Capture the cell that displays the provided text and extract its [X, Y] central coordinate. 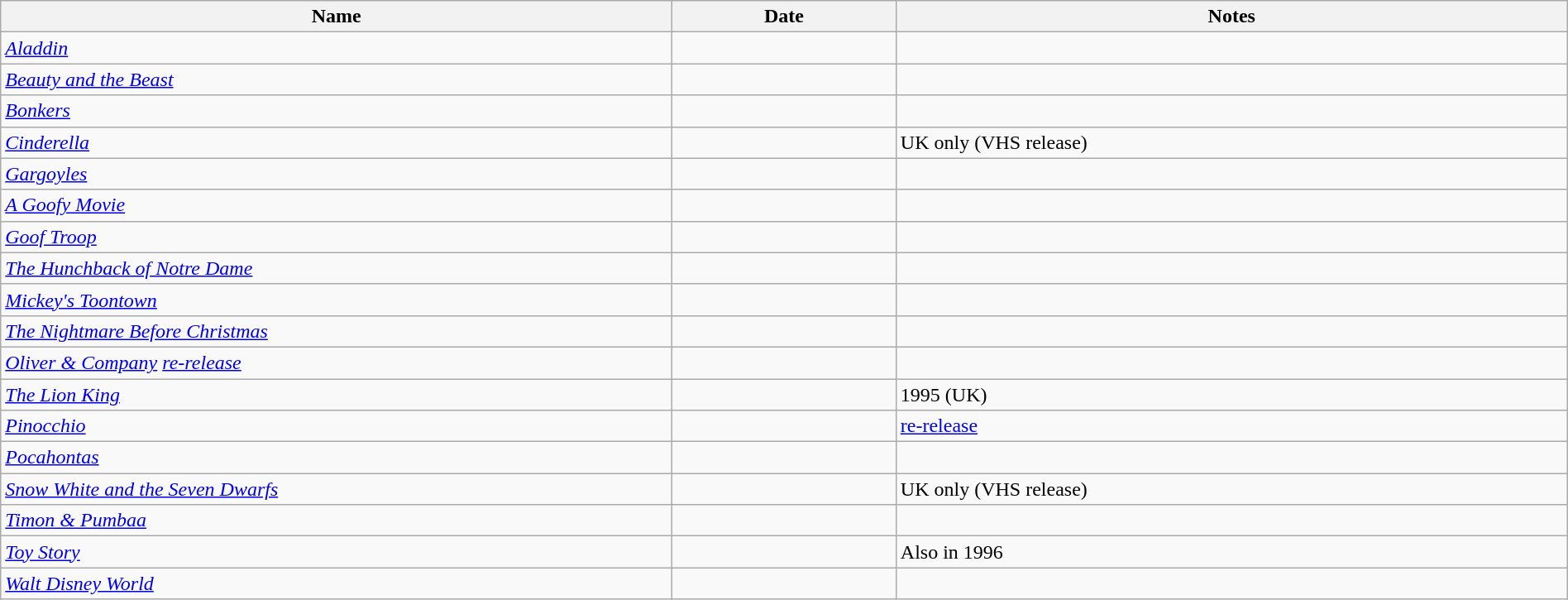
Also in 1996 [1231, 552]
Aladdin [337, 48]
Snow White and the Seven Dwarfs [337, 489]
The Hunchback of Notre Dame [337, 268]
The Nightmare Before Christmas [337, 331]
Walt Disney World [337, 583]
Beauty and the Beast [337, 79]
Gargoyles [337, 174]
The Lion King [337, 395]
Pocahontas [337, 458]
Notes [1231, 17]
1995 (UK) [1231, 395]
re-release [1231, 426]
Date [784, 17]
A Goofy Movie [337, 205]
Name [337, 17]
Cinderella [337, 142]
Pinocchio [337, 426]
Oliver & Company re-release [337, 362]
Timon & Pumbaa [337, 521]
Bonkers [337, 111]
Goof Troop [337, 237]
Mickey's Toontown [337, 300]
Toy Story [337, 552]
